Return the (X, Y) coordinate for the center point of the cell that contains the specified text.  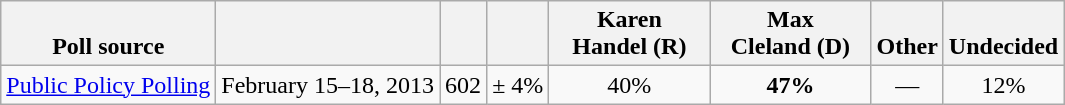
40% (630, 85)
Poll source (108, 34)
February 15–18, 2013 (328, 85)
602 (464, 85)
MaxCleland (D) (790, 34)
Undecided (1003, 34)
Public Policy Polling (108, 85)
± 4% (518, 85)
— (907, 85)
Other (907, 34)
47% (790, 85)
12% (1003, 85)
KarenHandel (R) (630, 34)
